For the text-containing cell, return its midpoint in (x, y) coordinate format. 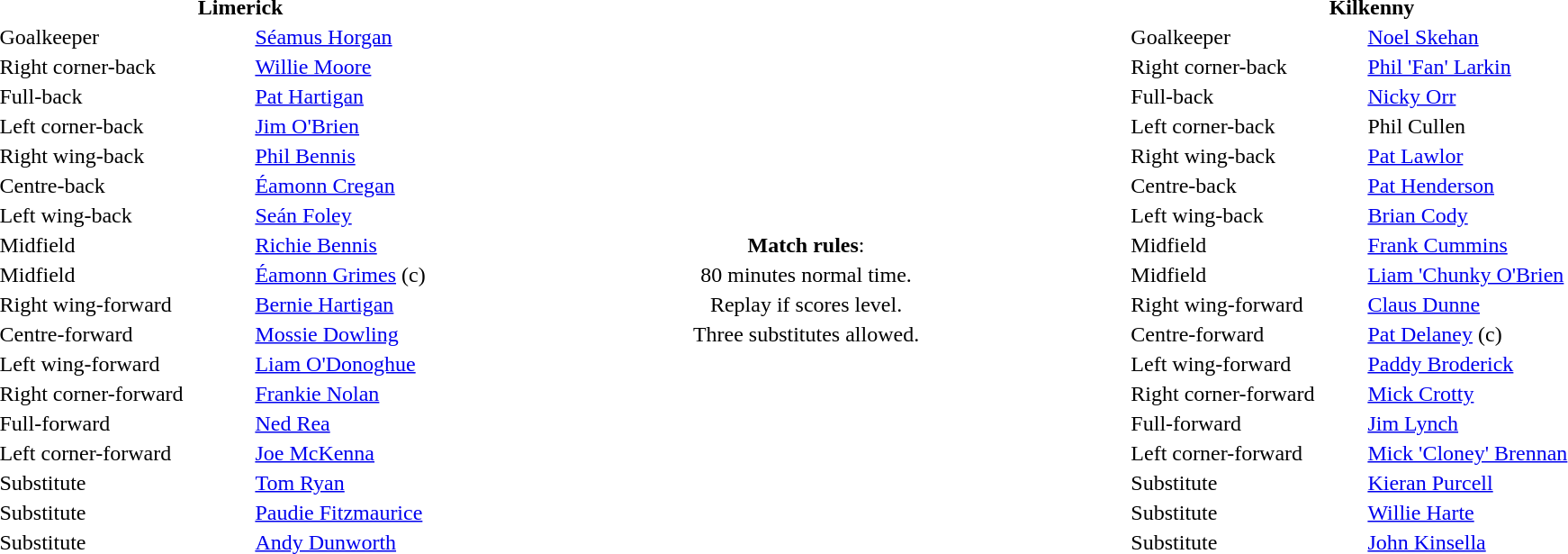
Pat Hartigan (368, 96)
Éamonn Grimes (c) (368, 275)
Willie Moore (368, 67)
Richie Bennis (368, 245)
Replay if scores level. (807, 304)
Joe McKenna (368, 453)
Right wing-forward (1244, 304)
Seán Foley (368, 215)
Séamus Horgan (368, 37)
Goalkeeper (1244, 37)
Frankie Nolan (368, 394)
Match rules: (807, 245)
Full-forward (1244, 423)
Tom Ryan (368, 483)
Mossie Dowling (368, 334)
Left corner-forward (1244, 453)
80 minutes normal time. (807, 275)
Jim O'Brien (368, 126)
Right corner-forward (1244, 394)
Right corner-back (1244, 67)
Ned Rea (368, 423)
Phil Bennis (368, 156)
Liam O'Donoghue (368, 364)
Full-back (1244, 96)
Éamonn Cregan (368, 186)
Right wing-back (1244, 156)
Three substitutes allowed. (807, 334)
Centre-back (1244, 186)
Left wing-forward (1244, 364)
Centre-forward (1244, 334)
Left wing-back (1244, 215)
Left corner-back (1244, 126)
Paudie Fitzmaurice (368, 513)
Bernie Hartigan (368, 304)
